For the text-containing cell, return its midpoint in [X, Y] coordinate format. 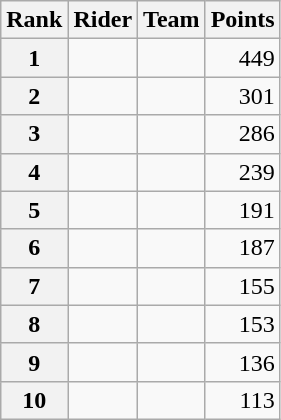
Points [242, 20]
9 [34, 362]
191 [242, 210]
4 [34, 172]
155 [242, 286]
449 [242, 58]
113 [242, 400]
1 [34, 58]
2 [34, 96]
3 [34, 134]
10 [34, 400]
187 [242, 248]
8 [34, 324]
6 [34, 248]
153 [242, 324]
301 [242, 96]
239 [242, 172]
Rank [34, 20]
286 [242, 134]
136 [242, 362]
Rider [103, 20]
5 [34, 210]
7 [34, 286]
Team [172, 20]
